From the cell containing the given text, extract its center point as (x, y) coordinate. 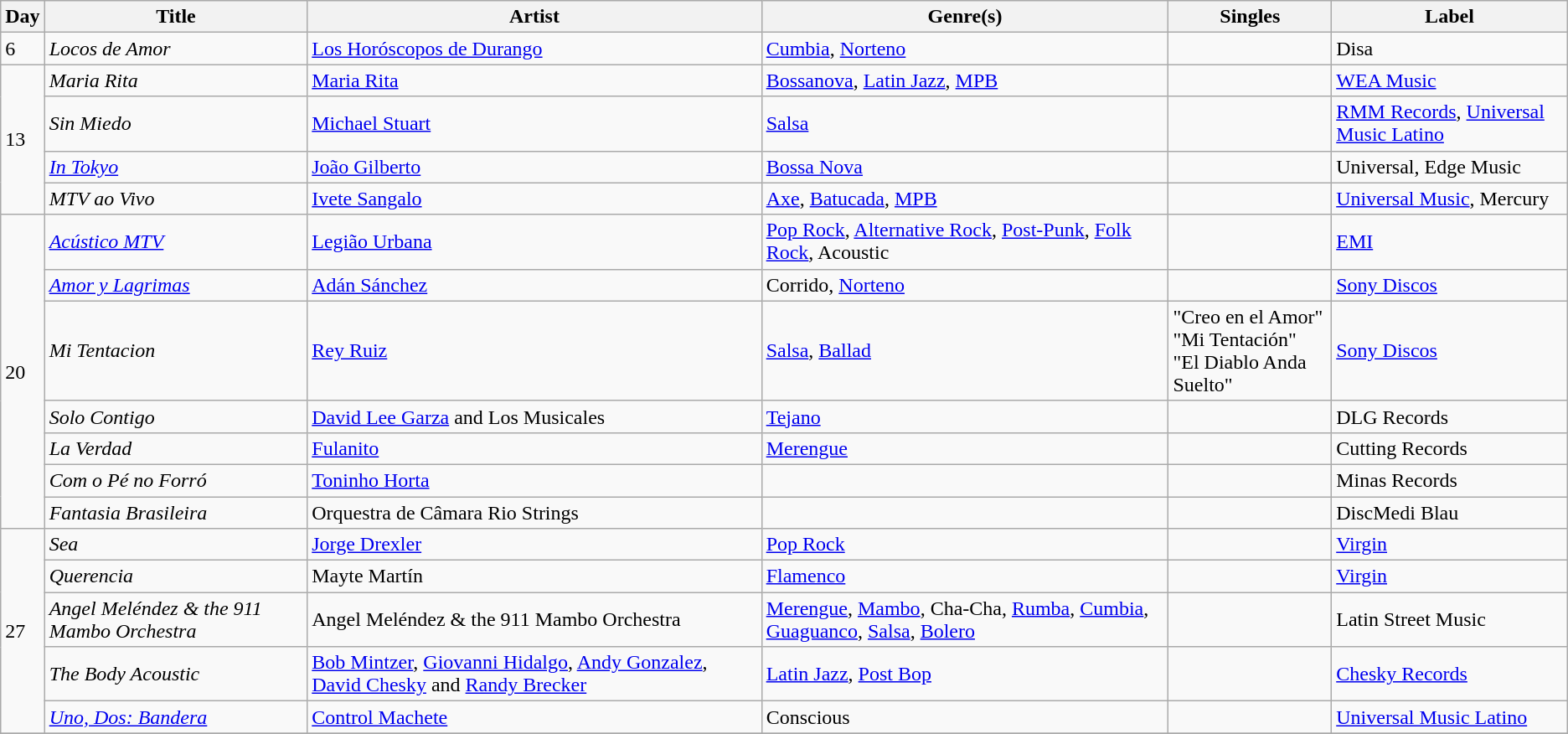
Latin Street Music (1450, 620)
Pop Rock (965, 545)
Querencia (176, 576)
Mayte Martín (534, 576)
Locos de Amor (176, 49)
"Creo en el Amor""Mi Tentación""El Diablo Anda Suelto" (1250, 350)
Universal, Edge Music (1450, 167)
Fulanito (534, 448)
WEA Music (1450, 80)
Acústico MTV (176, 241)
MTV ao Vivo (176, 199)
Conscious (965, 717)
Com o Pé no Forró (176, 480)
DLG Records (1450, 416)
Cumbia, Norteno (965, 49)
Bossa Nova (965, 167)
David Lee Garza and Los Musicales (534, 416)
Salsa (965, 124)
The Body Acoustic (176, 674)
Universal Music Latino (1450, 717)
Merengue (965, 448)
Day (23, 17)
Merengue, Mambo, Cha-Cha, Rumba, Cumbia, Guaguanco, Salsa, Bolero (965, 620)
In Tokyo (176, 167)
RMM Records, Universal Music Latino (1450, 124)
Salsa, Ballad (965, 350)
EMI (1450, 241)
Rey Ruiz (534, 350)
Universal Music, Mercury (1450, 199)
Artist (534, 17)
La Verdad (176, 448)
Adán Sánchez (534, 285)
6 (23, 49)
Mi Tentacion (176, 350)
Axe, Batucada, MPB (965, 199)
Amor y Lagrimas (176, 285)
DiscMedi Blau (1450, 512)
Michael Stuart (534, 124)
Cutting Records (1450, 448)
Los Horóscopos de Durango (534, 49)
Genre(s) (965, 17)
Singles (1250, 17)
Chesky Records (1450, 674)
Disa (1450, 49)
Label (1450, 17)
Ivete Sangalo (534, 199)
Sea (176, 545)
13 (23, 139)
Corrido, Norteno (965, 285)
Uno, Dos: Bandera (176, 717)
Tejano (965, 416)
Legião Urbana (534, 241)
Sin Miedo (176, 124)
Minas Records (1450, 480)
Orquestra de Câmara Rio Strings (534, 512)
Latin Jazz, Post Bop (965, 674)
20 (23, 371)
Jorge Drexler (534, 545)
Fantasia Brasileira (176, 512)
Flamenco (965, 576)
Control Machete (534, 717)
Toninho Horta (534, 480)
Solo Contigo (176, 416)
Bossanova, Latin Jazz, MPB (965, 80)
Bob Mintzer, Giovanni Hidalgo, Andy Gonzalez, David Chesky and Randy Brecker (534, 674)
27 (23, 631)
João Gilberto (534, 167)
Pop Rock, Alternative Rock, Post-Punk, Folk Rock, Acoustic (965, 241)
Title (176, 17)
